Capture the cell that displays the provided text and extract its [X, Y] central coordinate. 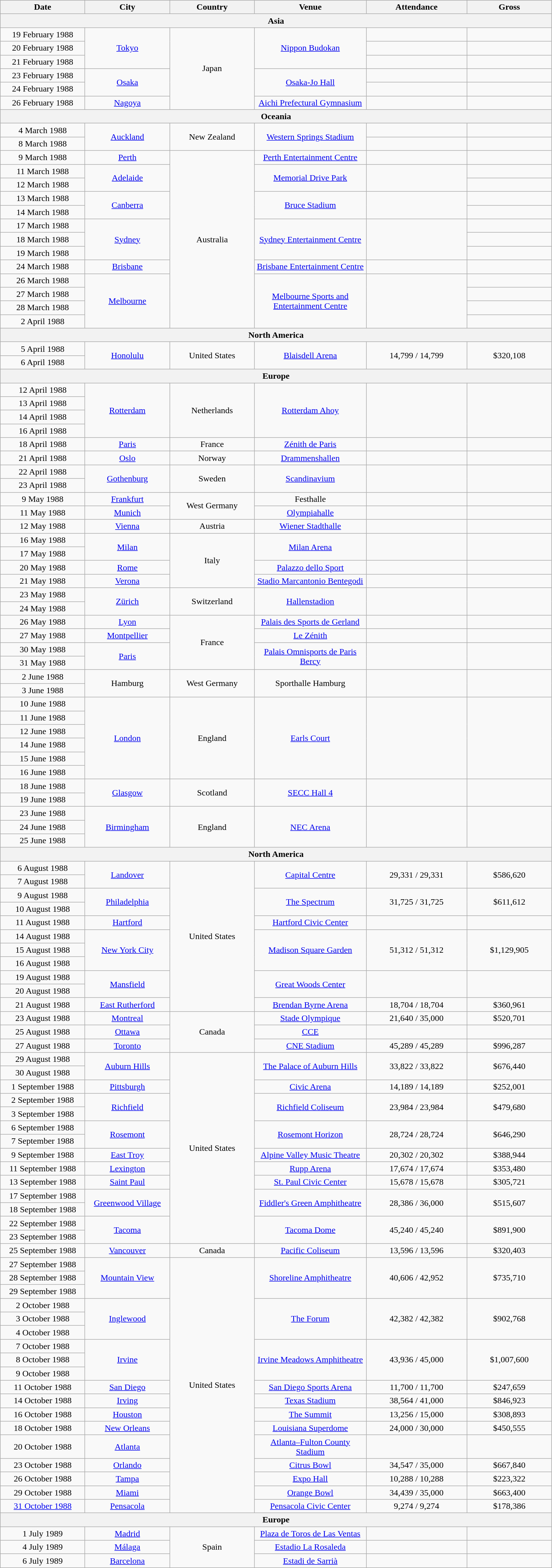
24 June 1988 [43, 827]
27 March 1988 [43, 294]
Japan [212, 69]
42,382 / 42,382 [416, 1319]
18 June 1988 [43, 786]
20,302 / 20,302 [416, 1155]
6 September 1988 [43, 1128]
11 May 1988 [43, 513]
Tacoma Dome [310, 1230]
43,936 / 45,000 [416, 1360]
1 July 1989 [43, 1534]
17,674 / 17,674 [416, 1168]
Pensacola Civic Center [310, 1506]
Nagoya [127, 103]
Estadi de Sarrià [310, 1561]
27 September 1988 [43, 1264]
Oceania [276, 116]
Montreal [127, 1018]
29 September 1988 [43, 1292]
23 June 1988 [43, 813]
9 March 1988 [43, 157]
Honolulu [127, 355]
Perth Entertainment Centre [310, 157]
Richfield [127, 1107]
$735,710 [509, 1278]
12 April 1988 [43, 389]
10 June 1988 [43, 704]
$902,768 [509, 1319]
12 June 1988 [43, 731]
Spain [212, 1547]
Irving [127, 1401]
Bruce Stadium [310, 205]
Pittsburgh [127, 1087]
17 May 1988 [43, 554]
Oslo [127, 458]
Orlando [127, 1465]
Asia [276, 21]
15 August 1988 [43, 950]
Greenwood Village [127, 1203]
16 May 1988 [43, 540]
22 September 1988 [43, 1223]
9 May 1988 [43, 499]
Orange Bowl [310, 1492]
Hartford [127, 923]
11,700 / 11,700 [416, 1387]
14 April 1988 [43, 417]
20 February 1988 [43, 48]
45,289 / 45,289 [416, 1046]
7 September 1988 [43, 1141]
1 September 1988 [43, 1087]
20 October 1988 [43, 1447]
4 October 1988 [43, 1333]
Brisbane Entertainment Centre [310, 267]
East Troy [127, 1155]
Atlanta–Fulton County Stadium [310, 1447]
Rotterdam Ahoy [310, 410]
Le Zénith [310, 636]
Western Springs Stadium [310, 137]
Sporthalle Hamburg [310, 683]
Gothenburg [127, 479]
Plaza de Toros de Las Ventas [310, 1534]
21 April 1988 [43, 458]
Irvine Meadows Amphitheatre [310, 1360]
25 June 1988 [43, 841]
3 October 1988 [43, 1319]
Olympiahalle [310, 513]
Scotland [212, 793]
Fiddler's Green Amphitheatre [310, 1203]
18 April 1988 [43, 444]
28 September 1988 [43, 1278]
3 September 1988 [43, 1114]
$520,701 [509, 1018]
$247,659 [509, 1387]
40,606 / 42,952 [416, 1278]
23 May 1988 [43, 594]
Vienna [127, 526]
18,704 / 18,704 [416, 1004]
9 August 1988 [43, 895]
Switzerland [212, 601]
Ottawa [127, 1032]
11 September 1988 [43, 1168]
Inglewood [127, 1319]
38,564 / 41,000 [416, 1401]
Nippon Budokan [310, 48]
$663,400 [509, 1492]
Auburn Hills [127, 1066]
23 February 1988 [43, 75]
NEC Arena [310, 827]
Frankfurt [127, 499]
Norway [212, 458]
13 April 1988 [43, 403]
SECC Hall 4 [310, 793]
Rotterdam [127, 410]
7 August 1988 [43, 882]
Expo Hall [310, 1479]
Date [43, 7]
31 May 1988 [43, 663]
Palais des Sports de Gerland [310, 622]
CNE Stadium [310, 1046]
29 October 1988 [43, 1492]
11 June 1988 [43, 718]
2 September 1988 [43, 1100]
16 October 1988 [43, 1414]
12 March 1988 [43, 185]
Brendan Byrne Arena [310, 1004]
25 August 1988 [43, 1032]
Gross [509, 7]
Málaga [127, 1547]
$305,721 [509, 1182]
23 September 1988 [43, 1237]
18 March 1988 [43, 239]
Country [212, 7]
London [127, 738]
$846,923 [509, 1401]
8 October 1988 [43, 1360]
Rosemont [127, 1134]
Houston [127, 1414]
Sweden [212, 479]
14,189 / 14,189 [416, 1087]
Miami [127, 1492]
Hallenstadion [310, 601]
24 February 1988 [43, 89]
20 August 1988 [43, 991]
Alpine Valley Music Theatre [310, 1155]
Capital Centre [310, 875]
Munich [127, 513]
$479,680 [509, 1107]
27 August 1988 [43, 1046]
Memorial Drive Park [310, 178]
Aichi Prefectural Gymnasium [310, 103]
26 May 1988 [43, 622]
26 February 1988 [43, 103]
Mansfield [127, 984]
2 June 1988 [43, 677]
12 May 1988 [43, 526]
9,274 / 9,274 [416, 1506]
$891,900 [509, 1230]
$515,607 [509, 1203]
24 May 1988 [43, 608]
Civic Arena [310, 1087]
Great Woods Center [310, 984]
Texas Stadium [310, 1401]
11 August 1988 [43, 923]
Tampa [127, 1479]
34,439 / 35,000 [416, 1492]
18 October 1988 [43, 1428]
The Forum [310, 1319]
24,000 / 30,000 [416, 1428]
Estadio La Rosaleda [310, 1547]
Landover [127, 875]
$320,108 [509, 355]
New Orleans [127, 1428]
$450,555 [509, 1428]
21 May 1988 [43, 581]
14 August 1988 [43, 936]
New York City [127, 950]
San Diego Sports Arena [310, 1387]
$252,001 [509, 1087]
$388,944 [509, 1155]
Italy [212, 560]
Austria [212, 526]
$1,007,600 [509, 1360]
19 June 1988 [43, 799]
24 March 1988 [43, 267]
Milan [127, 547]
$360,961 [509, 1004]
Citrus Bowl [310, 1465]
33,822 / 33,822 [416, 1066]
St. Paul Civic Center [310, 1182]
10,288 / 10,288 [416, 1479]
23 August 1988 [43, 1018]
6 April 1988 [43, 362]
Palais Omnisports de Paris Bercy [310, 656]
Sydney Entertainment Centre [310, 239]
23,984 / 23,984 [416, 1107]
Barcelona [127, 1561]
CCE [310, 1032]
$308,893 [509, 1414]
Drammenshallen [310, 458]
Hartford Civic Center [310, 923]
27 May 1988 [43, 636]
2 October 1988 [43, 1305]
4 July 1989 [43, 1547]
New Zealand [212, 137]
$676,440 [509, 1066]
Zürich [127, 601]
16 June 1988 [43, 772]
29,331 / 29,331 [416, 875]
Glasgow [127, 793]
28,724 / 28,724 [416, 1134]
16 April 1988 [43, 431]
14 June 1988 [43, 745]
Zénith de Paris [310, 444]
21 February 1988 [43, 62]
Pacific Coliseum [310, 1250]
Richfield Coliseum [310, 1107]
Perth [127, 157]
Rupp Arena [310, 1168]
18 September 1988 [43, 1209]
Madison Square Garden [310, 950]
San Diego [127, 1387]
Melbourne [127, 301]
19 February 1988 [43, 34]
26 October 1988 [43, 1479]
Stadio Marcantonio Bentegodi [310, 581]
Festhalle [310, 499]
11 March 1988 [43, 171]
Canberra [127, 205]
Venue [310, 7]
The Spectrum [310, 902]
22 April 1988 [43, 472]
Lexington [127, 1168]
Louisiana Superdome [310, 1428]
11 October 1988 [43, 1387]
13,596 / 13,596 [416, 1250]
Vancouver [127, 1250]
15,678 / 15,678 [416, 1182]
Rosemont Horizon [310, 1134]
$996,287 [509, 1046]
17 March 1988 [43, 226]
Birmingham [127, 827]
15 June 1988 [43, 759]
$178,386 [509, 1506]
Mountain View [127, 1278]
19 March 1988 [43, 253]
30 May 1988 [43, 649]
Irvine [127, 1360]
Netherlands [212, 410]
8 March 1988 [43, 144]
Rome [127, 567]
10 August 1988 [43, 909]
19 August 1988 [43, 977]
Lyon [127, 622]
14 October 1988 [43, 1401]
$353,480 [509, 1168]
25 September 1988 [43, 1250]
Adelaide [127, 178]
31,725 / 31,725 [416, 902]
14,799 / 14,799 [416, 355]
2 April 1988 [43, 321]
23 April 1988 [43, 485]
Blaisdell Arena [310, 355]
21 August 1988 [43, 1004]
East Rutherford [127, 1004]
9 September 1988 [43, 1155]
Tacoma [127, 1230]
23 October 1988 [43, 1465]
9 October 1988 [43, 1373]
34,547 / 35,000 [416, 1465]
29 August 1988 [43, 1059]
The Palace of Auburn Hills [310, 1066]
Tokyo [127, 48]
Saint Paul [127, 1182]
Philadelphia [127, 902]
20 May 1988 [43, 567]
The Summit [310, 1414]
13,256 / 15,000 [416, 1414]
$320,403 [509, 1250]
5 April 1988 [43, 349]
28 March 1988 [43, 308]
Hamburg [127, 683]
31 October 1988 [43, 1506]
$611,612 [509, 902]
45,240 / 45,240 [416, 1230]
Osaka [127, 82]
4 March 1988 [43, 130]
26 March 1988 [43, 280]
13 September 1988 [43, 1182]
14 March 1988 [43, 212]
Osaka-Jo Hall [310, 82]
Toronto [127, 1046]
7 October 1988 [43, 1346]
Montpellier [127, 636]
$646,290 [509, 1134]
Brisbane [127, 267]
6 August 1988 [43, 868]
17 September 1988 [43, 1196]
Verona [127, 581]
Australia [212, 239]
City [127, 7]
Auckland [127, 137]
Atlanta [127, 1447]
$586,620 [509, 875]
28,386 / 36,000 [416, 1203]
51,312 / 51,312 [416, 950]
$667,840 [509, 1465]
Melbourne Sports and Entertainment Centre [310, 301]
13 March 1988 [43, 199]
Attendance [416, 7]
30 August 1988 [43, 1073]
Madrid [127, 1534]
$223,322 [509, 1479]
Pensacola [127, 1506]
Scandinavium [310, 479]
Stade Olympique [310, 1018]
Wiener Stadthalle [310, 526]
3 June 1988 [43, 690]
Earls Court [310, 738]
Palazzo dello Sport [310, 567]
Shoreline Amphitheatre [310, 1278]
16 August 1988 [43, 963]
$1,129,905 [509, 950]
21,640 / 35,000 [416, 1018]
Sydney [127, 239]
Milan Arena [310, 547]
6 July 1989 [43, 1561]
